Pinpoint the cell where the given text exists, returning its (x, y) midpoint coordinate. 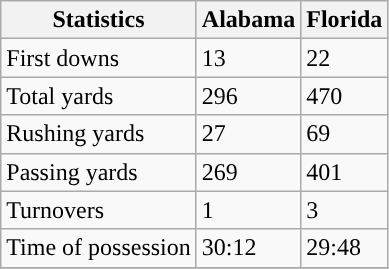
22 (344, 58)
Alabama (248, 20)
401 (344, 172)
3 (344, 210)
69 (344, 134)
13 (248, 58)
Florida (344, 20)
470 (344, 96)
Rushing yards (99, 134)
Total yards (99, 96)
29:48 (344, 248)
First downs (99, 58)
1 (248, 210)
Statistics (99, 20)
Passing yards (99, 172)
Time of possession (99, 248)
296 (248, 96)
Turnovers (99, 210)
27 (248, 134)
269 (248, 172)
30:12 (248, 248)
